Capture the cell that displays the provided text and extract its (X, Y) central coordinate. 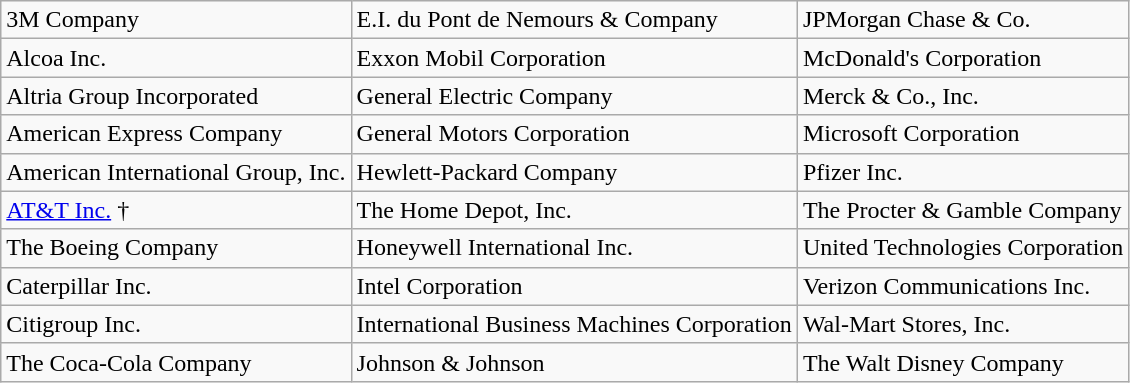
Honeywell International Inc. (574, 248)
Exxon Mobil Corporation (574, 58)
The Procter & Gamble Company (963, 210)
The Boeing Company (176, 248)
Verizon Communications Inc. (963, 286)
Microsoft Corporation (963, 134)
AT&T Inc. † (176, 210)
American Express Company (176, 134)
Merck & Co., Inc. (963, 96)
Pfizer Inc. (963, 172)
Intel Corporation (574, 286)
Alcoa Inc. (176, 58)
E.I. du Pont de Nemours & Company (574, 20)
Hewlett-Packard Company (574, 172)
General Electric Company (574, 96)
United Technologies Corporation (963, 248)
Wal-Mart Stores, Inc. (963, 324)
The Home Depot, Inc. (574, 210)
Citigroup Inc. (176, 324)
International Business Machines Corporation (574, 324)
3M Company (176, 20)
General Motors Corporation (574, 134)
The Coca-Cola Company (176, 362)
The Walt Disney Company (963, 362)
JPMorgan Chase & Co. (963, 20)
McDonald's Corporation (963, 58)
Altria Group Incorporated (176, 96)
Caterpillar Inc. (176, 286)
American International Group, Inc. (176, 172)
Johnson & Johnson (574, 362)
